Determine the [X, Y] coordinate at the center of the cell enclosing the given text.  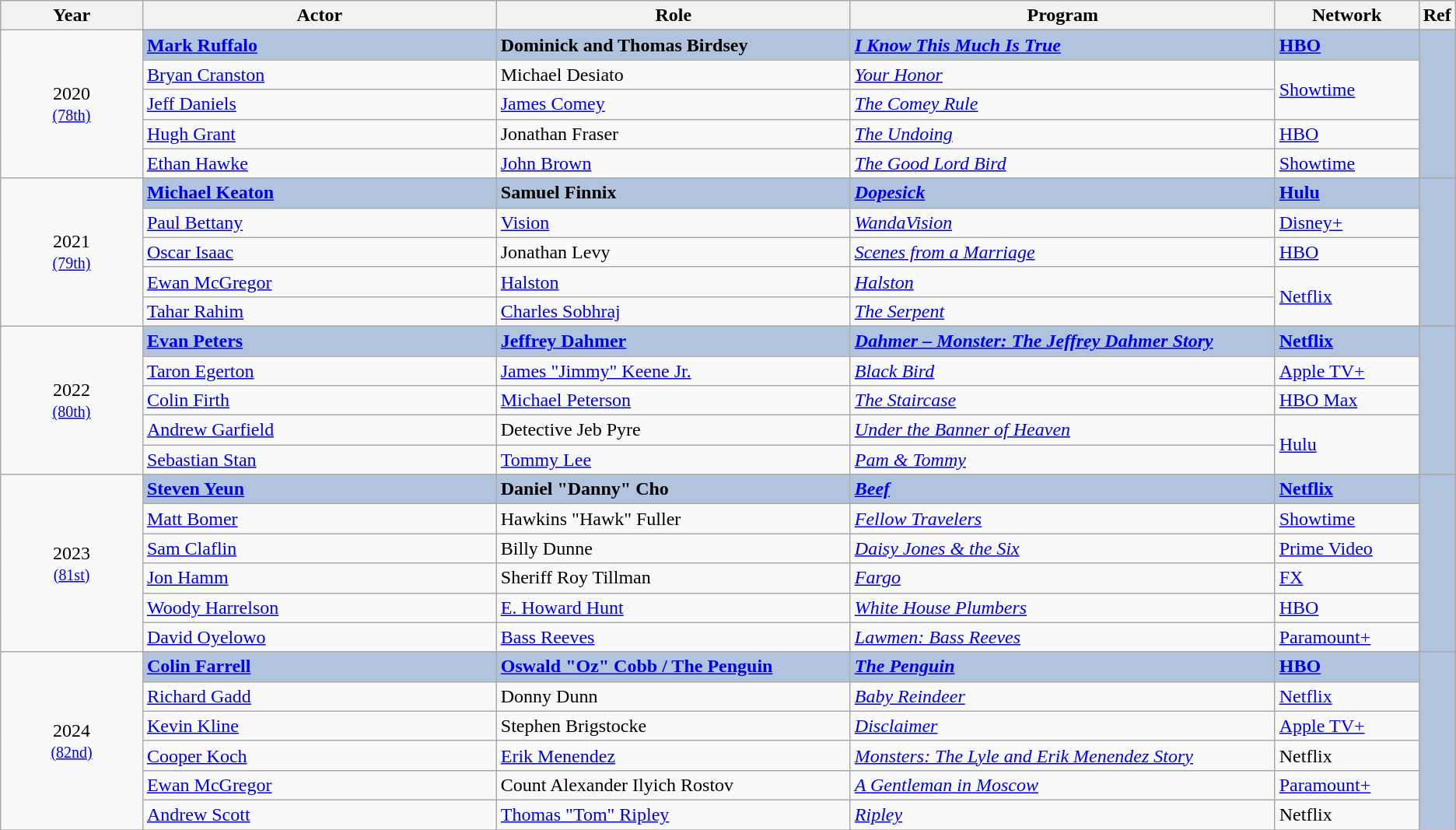
Kevin Kline [319, 726]
Hugh Grant [319, 134]
Fargo [1062, 578]
Paul Bettany [319, 222]
Ethan Hawke [319, 163]
Dahmer – Monster: The Jeffrey Dahmer Story [1062, 341]
Oswald "Oz" Cobb / The Penguin [674, 667]
Beef [1062, 489]
Bryan Cranston [319, 75]
FX [1347, 578]
Tahar Rahim [319, 311]
Monsters: The Lyle and Erik Menendez Story [1062, 755]
The Serpent [1062, 311]
Disclaimer [1062, 726]
Ripley [1062, 814]
Network [1347, 16]
James Comey [674, 104]
Actor [319, 16]
2022 (80th) [72, 400]
Jeffrey Dahmer [674, 341]
The Good Lord Bird [1062, 163]
Ref [1437, 16]
Samuel Finnix [674, 193]
Thomas "Tom" Ripley [674, 814]
Michael Desiato [674, 75]
WandaVision [1062, 222]
Woody Harrelson [319, 608]
Daisy Jones & the Six [1062, 548]
Taron Egerton [319, 371]
Year [72, 16]
White House Plumbers [1062, 608]
Evan Peters [319, 341]
The Staircase [1062, 401]
Erik Menendez [674, 755]
Oscar Isaac [319, 252]
Jeff Daniels [319, 104]
Jonathan Fraser [674, 134]
2024 (82nd) [72, 741]
Count Alexander Ilyich Rostov [674, 785]
Lawmen: Bass Reeves [1062, 637]
Andrew Garfield [319, 430]
Vision [674, 222]
Program [1062, 16]
Fellow Travelers [1062, 519]
2023 (81st) [72, 563]
2020 (78th) [72, 104]
Baby Reindeer [1062, 696]
Under the Banner of Heaven [1062, 430]
Detective Jeb Pyre [674, 430]
A Gentleman in Moscow [1062, 785]
Steven Yeun [319, 489]
Cooper Koch [319, 755]
Dopesick [1062, 193]
Disney+ [1347, 222]
Colin Farrell [319, 667]
Dominick and Thomas Birdsey [674, 45]
Jonathan Levy [674, 252]
Sebastian Stan [319, 460]
David Oyelowo [319, 637]
Charles Sobhraj [674, 311]
Donny Dunn [674, 696]
Richard Gadd [319, 696]
Colin Firth [319, 401]
Andrew Scott [319, 814]
Sam Claflin [319, 548]
Role [674, 16]
Stephen Brigstocke [674, 726]
The Penguin [1062, 667]
Daniel "Danny" Cho [674, 489]
Billy Dunne [674, 548]
Prime Video [1347, 548]
Bass Reeves [674, 637]
Mark Ruffalo [319, 45]
Black Bird [1062, 371]
Scenes from a Marriage [1062, 252]
The Undoing [1062, 134]
I Know This Much Is True [1062, 45]
Pam & Tommy [1062, 460]
Tommy Lee [674, 460]
Michael Peterson [674, 401]
Sheriff Roy Tillman [674, 578]
HBO Max [1347, 401]
Matt Bomer [319, 519]
Michael Keaton [319, 193]
John Brown [674, 163]
James "Jimmy" Keene Jr. [674, 371]
Your Honor [1062, 75]
E. Howard Hunt [674, 608]
The Comey Rule [1062, 104]
Jon Hamm [319, 578]
Hawkins "Hawk" Fuller [674, 519]
2021 (79th) [72, 252]
